Return the [X, Y] coordinate for the center point of the cell that contains the specified text.  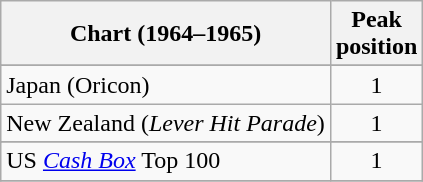
Peakposition [376, 34]
Japan (Oricon) [166, 85]
Chart (1964–1965) [166, 34]
New Zealand (Lever Hit Parade) [166, 123]
US Cash Box Top 100 [166, 161]
